Output the (x, y) coordinate of the center of the cell containing the given text.  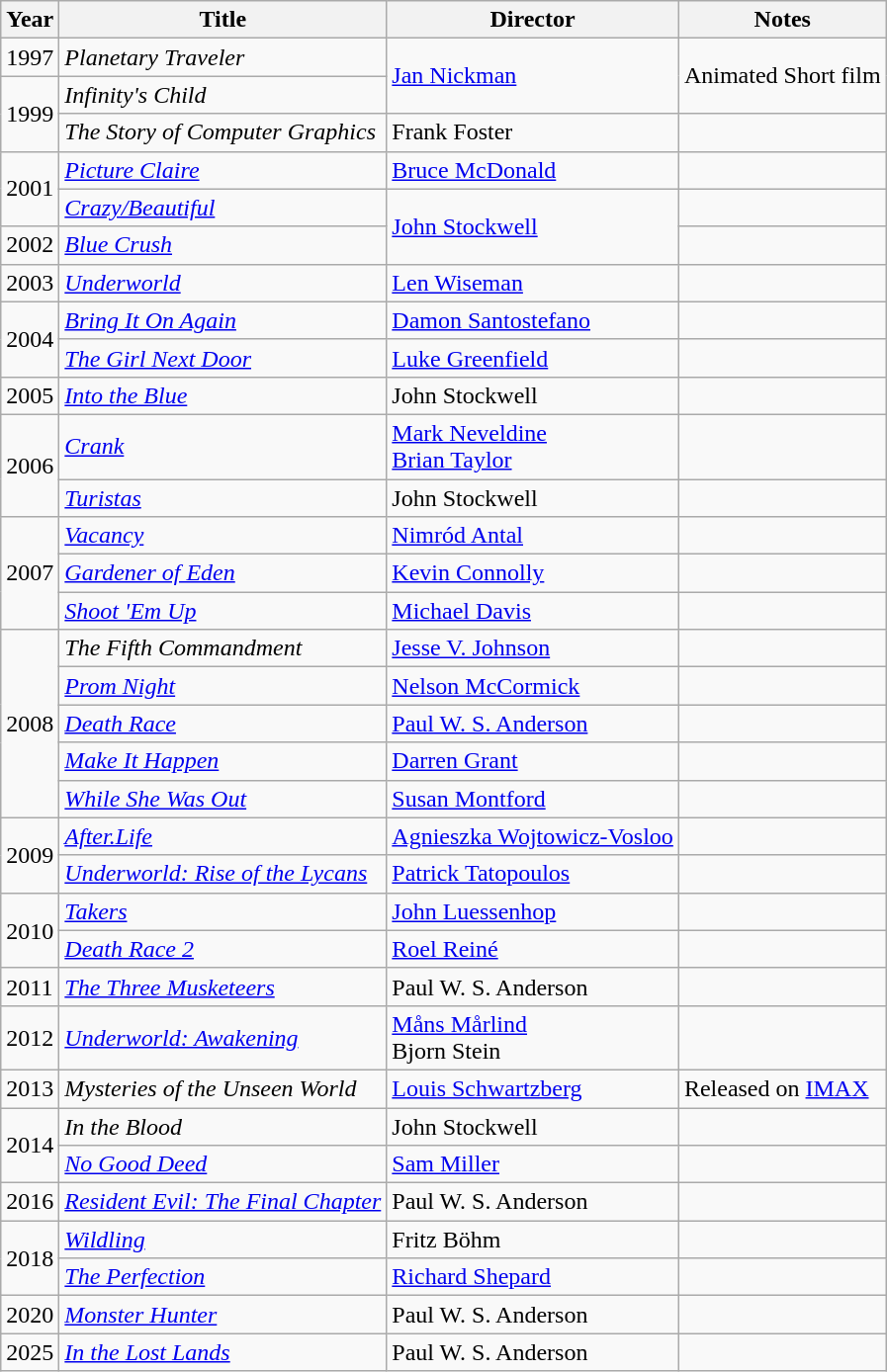
Year (30, 20)
No Good Deed (223, 1164)
Underworld (223, 283)
Monster Hunter (223, 1315)
Darren Grant (533, 761)
Takers (223, 911)
The Three Musketeers (223, 986)
Måns MårlindBjorn Stein (533, 1038)
Notes (782, 20)
2007 (30, 573)
Crank (223, 447)
Fritz Böhm (533, 1240)
Susan Montford (533, 799)
Planetary Traveler (223, 57)
The Story of Computer Graphics (223, 132)
2013 (30, 1088)
Kevin Connolly (533, 573)
The Fifth Commandment (223, 648)
Richard Shepard (533, 1277)
Damon Santostefano (533, 320)
Turistas (223, 497)
Prom Night (223, 686)
John Luessenhop (533, 911)
Director (533, 20)
Title (223, 20)
Crazy/Beautiful (223, 208)
2014 (30, 1145)
2003 (30, 283)
2002 (30, 245)
Make It Happen (223, 761)
Mark NeveldineBrian Taylor (533, 447)
Death Race 2 (223, 949)
Resident Evil: The Final Chapter (223, 1202)
In the Blood (223, 1126)
Shoot 'Em Up (223, 611)
Jesse V. Johnson (533, 648)
2025 (30, 1352)
2018 (30, 1258)
Death Race (223, 724)
2011 (30, 986)
Len Wiseman (533, 283)
2016 (30, 1202)
Picture Claire (223, 170)
2001 (30, 189)
Agnieszka Wojtowicz-Vosloo (533, 836)
1997 (30, 57)
Underworld: Awakening (223, 1038)
Wildling (223, 1240)
2020 (30, 1315)
Bring It On Again (223, 320)
Michael Davis (533, 611)
2009 (30, 855)
Animated Short film (782, 76)
Roel Reiné (533, 949)
Sam Miller (533, 1164)
Released on IMAX (782, 1088)
While She Was Out (223, 799)
1999 (30, 114)
Luke Greenfield (533, 358)
Into the Blue (223, 395)
2010 (30, 930)
Jan Nickman (533, 76)
2006 (30, 465)
Frank Foster (533, 132)
Gardener of Eden (223, 573)
Louis Schwartzberg (533, 1088)
2005 (30, 395)
The Girl Next Door (223, 358)
Nelson McCormick (533, 686)
The Perfection (223, 1277)
Blue Crush (223, 245)
2004 (30, 339)
Mysteries of the Unseen World (223, 1088)
Infinity's Child (223, 95)
After.Life (223, 836)
Patrick Tatopoulos (533, 874)
In the Lost Lands (223, 1352)
Underworld: Rise of the Lycans (223, 874)
Vacancy (223, 536)
Nimród Antal (533, 536)
Bruce McDonald (533, 170)
2008 (30, 724)
2012 (30, 1038)
